Output the (X, Y) coordinate of the center of the cell containing the given text.  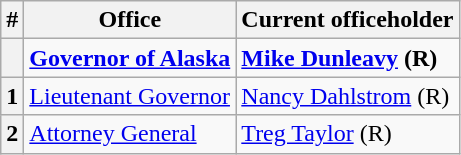
Current officeholder (348, 20)
Mike Dunleavy (R) (348, 58)
Treg Taylor (R) (348, 134)
Governor of Alaska (130, 58)
Nancy Dahlstrom (R) (348, 96)
Attorney General (130, 134)
Office (130, 20)
# (12, 20)
1 (12, 96)
Lieutenant Governor (130, 96)
2 (12, 134)
